Output the (X, Y) coordinate of the center of the cell containing the given text.  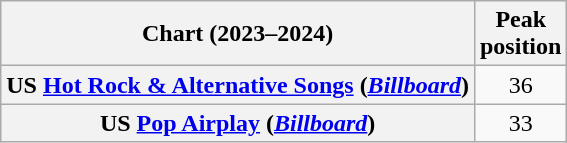
Chart (2023–2024) (238, 34)
US Hot Rock & Alternative Songs (Billboard) (238, 85)
33 (520, 123)
US Pop Airplay (Billboard) (238, 123)
36 (520, 85)
Peakposition (520, 34)
